Scan for the cell matching the given text and deliver its (X, Y) coordinate at center. 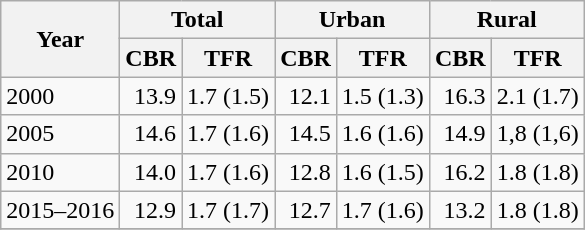
1.7 (1.5) (228, 96)
16.3 (460, 96)
2.1 (1.7) (538, 96)
Total (198, 20)
12.8 (306, 172)
12.1 (306, 96)
1,8 (1,6) (538, 134)
1.7 (1.7) (228, 210)
2015–2016 (60, 210)
Rural (506, 20)
14.5 (306, 134)
2005 (60, 134)
Urban (352, 20)
1.6 (1.6) (382, 134)
16.2 (460, 172)
2000 (60, 96)
12.9 (151, 210)
Year (60, 39)
13.9 (151, 96)
1.5 (1.3) (382, 96)
14.9 (460, 134)
14.0 (151, 172)
2010 (60, 172)
13.2 (460, 210)
14.6 (151, 134)
1.6 (1.5) (382, 172)
12.7 (306, 210)
